Output the [x, y] coordinate of the center of the cell containing the given text.  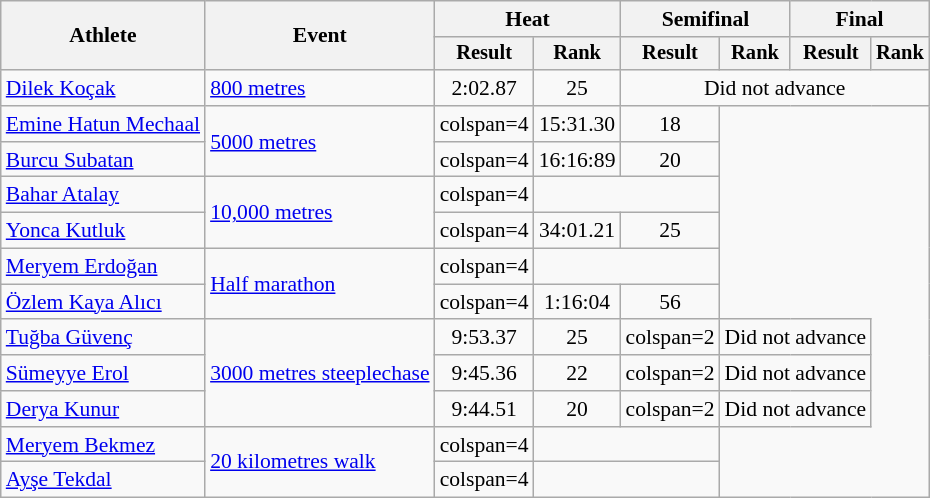
16:16:89 [578, 160]
Özlem Kaya Alıcı [103, 302]
800 metres [320, 88]
56 [670, 302]
9:45.36 [484, 373]
Event [320, 36]
9:53.37 [484, 338]
Meryem Bekmez [103, 445]
9:44.51 [484, 409]
1:16:04 [578, 302]
2:02.87 [484, 88]
Sümeyye Erol [103, 373]
22 [578, 373]
Athlete [103, 36]
Semifinal [706, 19]
Bahar Atalay [103, 195]
Yonca Kutluk [103, 231]
15:31.30 [578, 124]
Derya Kunur [103, 409]
Emine Hatun Mechaal [103, 124]
Dilek Koçak [103, 88]
Ayşe Tekdal [103, 480]
3000 metres steeplechase [320, 374]
Heat [528, 19]
20 kilometres walk [320, 462]
Burcu Subatan [103, 160]
18 [670, 124]
Half marathon [320, 284]
Final [859, 19]
5000 metres [320, 142]
Tuğba Güvenç [103, 338]
Meryem Erdoğan [103, 267]
34:01.21 [578, 231]
10,000 metres [320, 212]
